Pinpoint the cell where the given text exists, returning its (x, y) midpoint coordinate. 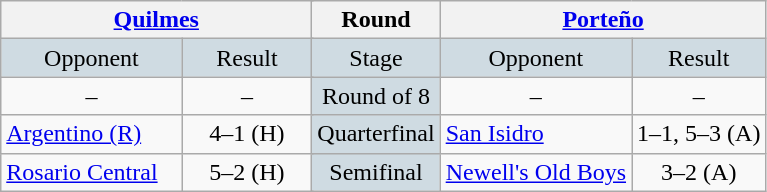
Newell's Old Boys (536, 172)
5–2 (H) (247, 172)
San Isidro (536, 134)
Argentino (R) (92, 134)
Round of 8 (376, 96)
Porteño (603, 20)
Semifinal (376, 172)
1–1, 5–3 (A) (699, 134)
4–1 (H) (247, 134)
Quilmes (156, 20)
Round (376, 20)
Stage (376, 58)
Rosario Central (92, 172)
3–2 (A) (699, 172)
Quarterfinal (376, 134)
